Return (X, Y) of the center of cell containing provided text 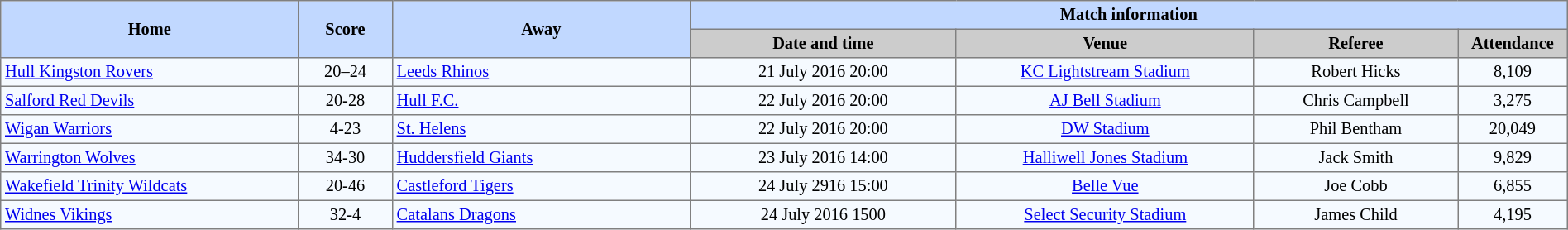
Wakefield Trinity Wildcats (150, 186)
James Child (1355, 214)
23 July 2016 14:00 (823, 157)
Halliwell Jones Stadium (1105, 157)
Leeds Rhinos (541, 72)
Catalans Dragons (541, 214)
DW Stadium (1105, 129)
St. Helens (541, 129)
4-23 (346, 129)
Castleford Tigers (541, 186)
21 July 2016 20:00 (823, 72)
Jack Smith (1355, 157)
Match information (1128, 15)
Joe Cobb (1355, 186)
Chris Campbell (1355, 100)
Wigan Warriors (150, 129)
8,109 (1513, 72)
Hull Kingston Rovers (150, 72)
Select Security Stadium (1105, 214)
20,049 (1513, 129)
Belle Vue (1105, 186)
32-4 (346, 214)
Robert Hicks (1355, 72)
Referee (1355, 43)
Salford Red Devils (150, 100)
Date and time (823, 43)
24 July 2016 1500 (823, 214)
AJ Bell Stadium (1105, 100)
Score (346, 30)
Home (150, 30)
4,195 (1513, 214)
KC Lightstream Stadium (1105, 72)
Widnes Vikings (150, 214)
24 July 2916 15:00 (823, 186)
3,275 (1513, 100)
Away (541, 30)
Attendance (1513, 43)
Phil Bentham (1355, 129)
Hull F.C. (541, 100)
34-30 (346, 157)
6,855 (1513, 186)
Venue (1105, 43)
20–24 (346, 72)
Warrington Wolves (150, 157)
9,829 (1513, 157)
20-46 (346, 186)
20-28 (346, 100)
Huddersfield Giants (541, 157)
